From the cell containing the given text, extract its center point as [X, Y] coordinate. 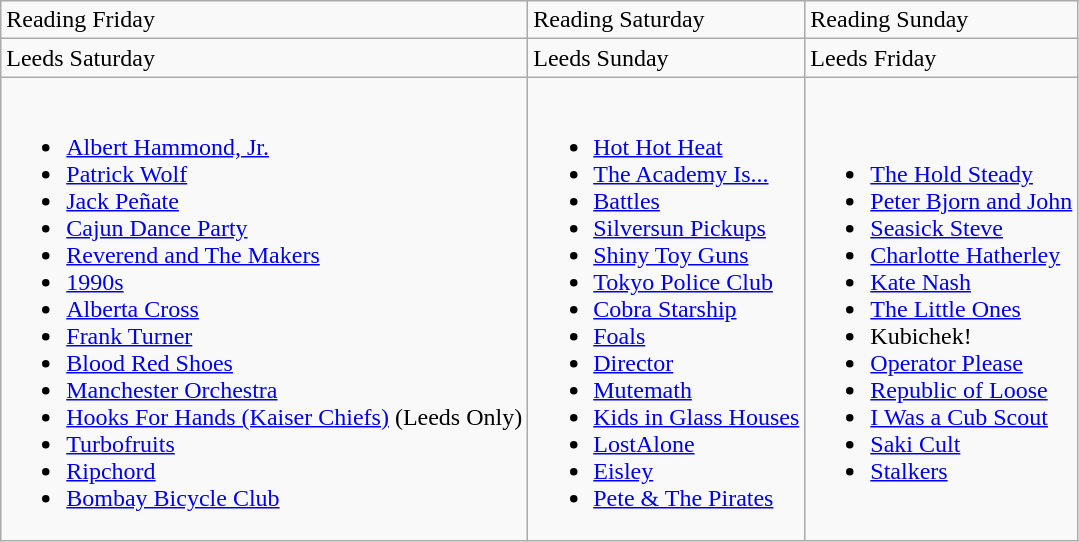
Leeds Saturday [264, 58]
Leeds Sunday [666, 58]
Leeds Friday [942, 58]
Reading Saturday [666, 20]
Reading Friday [264, 20]
Reading Sunday [942, 20]
